Find where the given text appears and provide that cell's center as (x, y) coordinate. 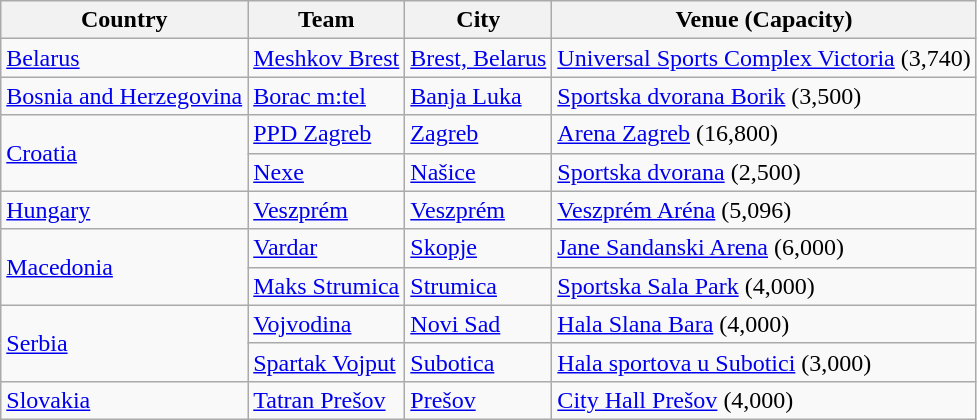
Hala Slana Bara (4,000) (764, 324)
Sportska Sala Park (4,000) (764, 286)
Sportska dvorana Borik (3,500) (764, 96)
Vardar (326, 248)
Croatia (124, 153)
Banja Luka (478, 96)
Nexe (326, 172)
Tatran Prešov (326, 400)
Belarus (124, 58)
Jane Sandanski Arena (6,000) (764, 248)
Hungary (124, 210)
Bosnia and Herzegovina (124, 96)
Strumica (478, 286)
Country (124, 20)
Sportska dvorana (2,500) (764, 172)
Vojvodina (326, 324)
Maks Strumica (326, 286)
Zagreb (478, 134)
Borac m:tel (326, 96)
Team (326, 20)
Venue (Capacity) (764, 20)
Brest, Belarus (478, 58)
Macedonia (124, 267)
Našice (478, 172)
Arena Zagreb (16,800) (764, 134)
Novi Sad (478, 324)
Veszprém Aréna (5,096) (764, 210)
PPD Zagreb (326, 134)
Universal Sports Complex Victoria (3,740) (764, 58)
Prešov (478, 400)
Slovakia (124, 400)
City Hall Prešov (4,000) (764, 400)
Hala sportova u Subotici (3,000) (764, 362)
Spartak Vojput (326, 362)
Serbia (124, 343)
Subotica (478, 362)
Meshkov Brest (326, 58)
City (478, 20)
Skopje (478, 248)
